Find where the given text appears and provide that cell's center as (X, Y) coordinate. 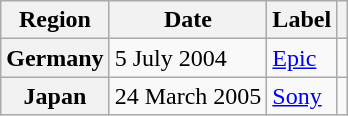
24 March 2005 (188, 96)
Germany (55, 58)
Epic (302, 58)
Sony (302, 96)
Date (188, 20)
5 July 2004 (188, 58)
Japan (55, 96)
Region (55, 20)
Label (302, 20)
